Extract the [X, Y] coordinate from the center of the cell holding the provided text.  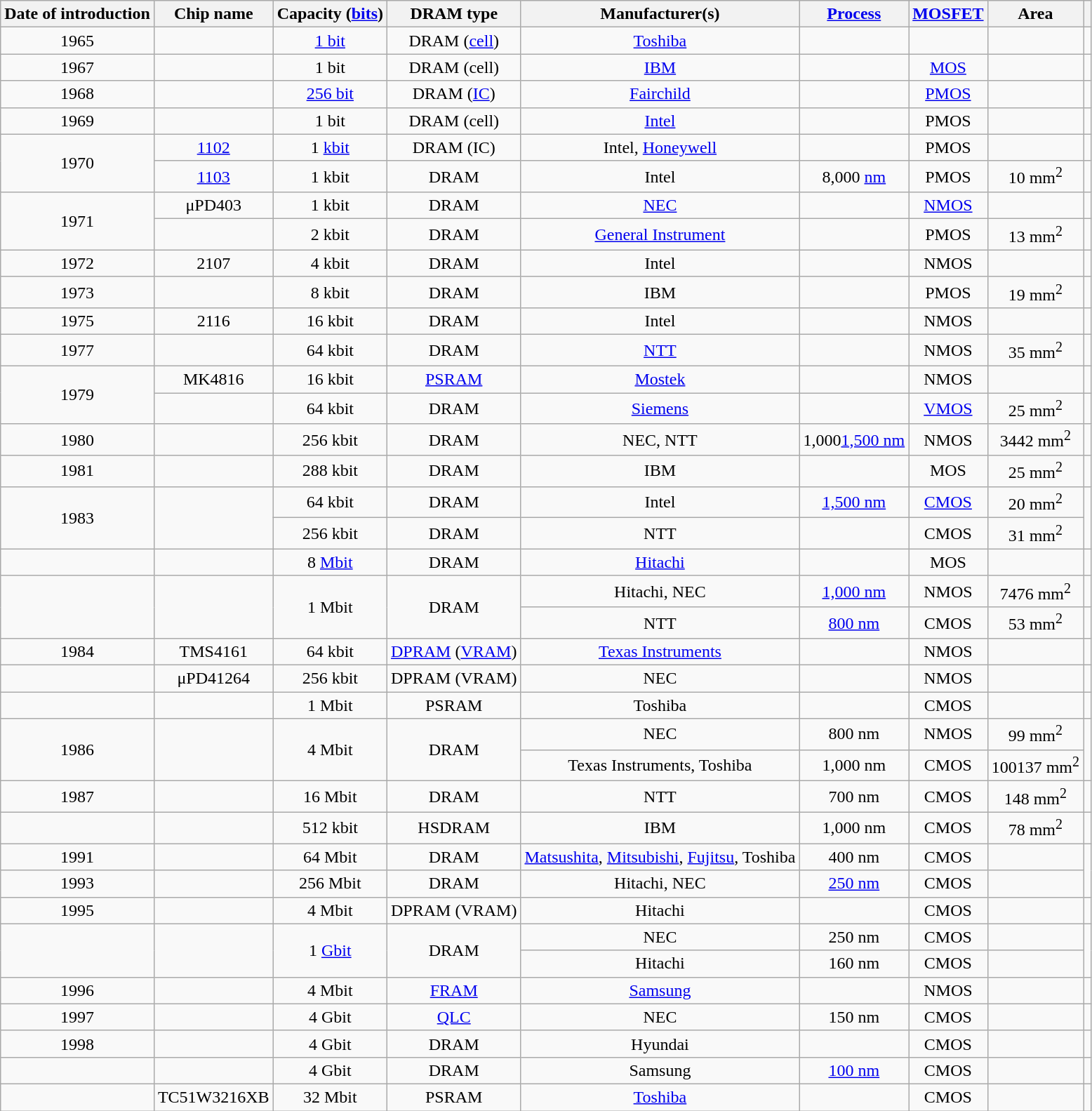
DRAM type [454, 14]
99 mm2 [1035, 734]
2116 [213, 321]
512 kbit [330, 828]
Texas Instruments [660, 652]
1970 [77, 163]
256 bit [330, 94]
1987 [77, 797]
53 mm2 [1035, 623]
VMOS [948, 408]
19 mm2 [1035, 292]
1972 [77, 263]
100137 mm2 [1035, 765]
TMS4161 [213, 652]
78 mm2 [1035, 828]
7476 mm2 [1035, 591]
4 kbit [330, 263]
Date of introduction [77, 14]
256 Mbit [330, 884]
1981 [77, 472]
μPD403 [213, 206]
1969 [77, 121]
MOSFET [948, 14]
Process [854, 14]
Texas Instruments, Toshiba [660, 765]
Manufacturer(s) [660, 14]
1,0001,500 nm [854, 439]
100 nm [854, 1070]
Chip name [213, 14]
1980 [77, 439]
700 nm [854, 797]
1102 [213, 147]
NEC, NTT [660, 439]
31 mm2 [1035, 533]
Siemens [660, 408]
Capacity (bits) [330, 14]
32 Mbit [330, 1098]
HSDRAM [454, 828]
8 Mbit [330, 562]
150 nm [854, 1017]
64 Mbit [330, 857]
Fairchild [660, 94]
2107 [213, 263]
8 kbit [330, 292]
3442 mm2 [1035, 439]
1995 [77, 910]
1967 [77, 67]
13 mm2 [1035, 234]
1,500 nm [854, 503]
1993 [77, 884]
160 nm [854, 964]
MK4816 [213, 380]
1979 [77, 396]
1975 [77, 321]
1998 [77, 1044]
35 mm2 [1035, 351]
10 mm2 [1035, 177]
Area [1035, 14]
1965 [77, 41]
400 nm [854, 857]
TC51W3216XB [213, 1098]
Hyundai [660, 1044]
Intel, Honeywell [660, 147]
μPD41264 [213, 679]
148 mm2 [1035, 797]
288 kbit [330, 472]
1971 [77, 222]
1986 [77, 750]
Mostek [660, 380]
8,000 nm [854, 177]
General Instrument [660, 234]
2 kbit [330, 234]
FRAM [454, 990]
QLC [454, 1017]
1996 [77, 990]
1968 [77, 94]
1103 [213, 177]
1983 [77, 518]
1973 [77, 292]
20 mm2 [1035, 503]
16 Mbit [330, 797]
1984 [77, 652]
1 Gbit [330, 950]
1991 [77, 857]
1977 [77, 351]
Matsushita, Mitsubishi, Fujitsu, Toshiba [660, 857]
1997 [77, 1017]
